Capture the cell that displays the provided text and extract its [X, Y] central coordinate. 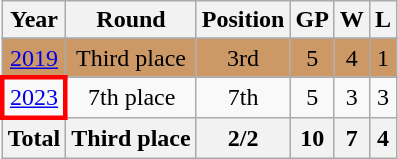
7 [352, 138]
10 [312, 138]
Position [243, 20]
Year [34, 20]
7th place [131, 98]
Round [131, 20]
1 [382, 58]
2/2 [243, 138]
L [382, 20]
2019 [34, 58]
Total [34, 138]
7th [243, 98]
3rd [243, 58]
2023 [34, 98]
GP [312, 20]
W [352, 20]
